Return the (x, y) coordinate for the center point of the cell that contains the specified text.  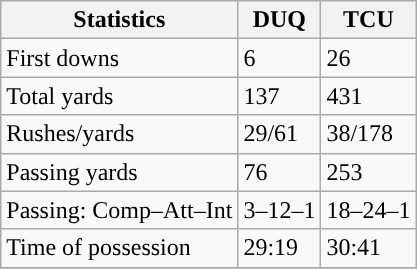
29:19 (280, 248)
Statistics (120, 20)
253 (368, 172)
29/61 (280, 134)
TCU (368, 20)
Rushes/yards (120, 134)
18–24–1 (368, 210)
431 (368, 96)
3–12–1 (280, 210)
30:41 (368, 248)
6 (280, 58)
Passing yards (120, 172)
Total yards (120, 96)
38/178 (368, 134)
Time of possession (120, 248)
First downs (120, 58)
DUQ (280, 20)
Passing: Comp–Att–Int (120, 210)
137 (280, 96)
76 (280, 172)
26 (368, 58)
